Determine the [x, y] coordinate at the center of the cell enclosing the given text.  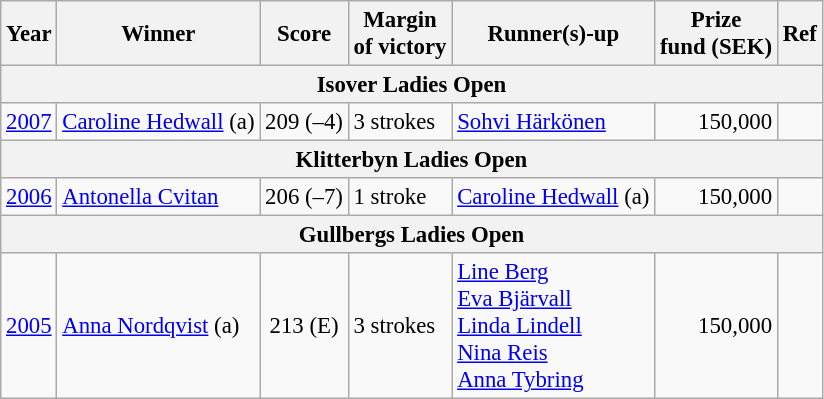
206 (–7) [304, 197]
Year [29, 34]
Runner(s)-up [554, 34]
Antonella Cvitan [158, 197]
Marginof victory [400, 34]
Gullbergs Ladies Open [412, 235]
Score [304, 34]
1 stroke [400, 197]
Isover Ladies Open [412, 85]
Klitterbyn Ladies Open [412, 160]
3 strokes [400, 122]
Sohvi Härkönen [554, 122]
Winner [158, 34]
2007 [29, 122]
Ref [800, 34]
209 (–4) [304, 122]
2006 [29, 197]
Prizefund (SEK) [716, 34]
